Locate the cell with the specified text and output its (X, Y) center coordinate. 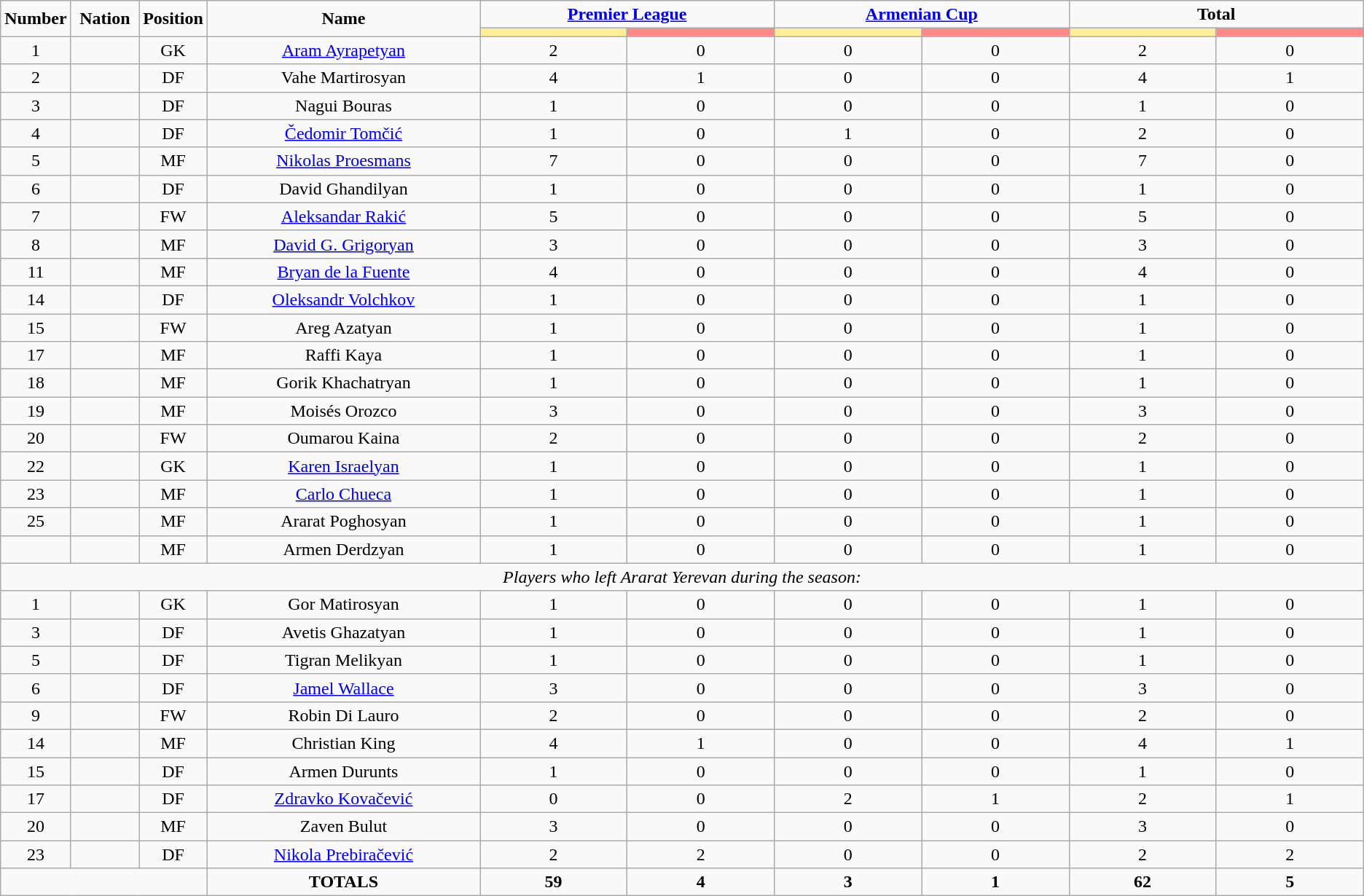
Nikolas Proesmans (343, 161)
Vahe Martirosyan (343, 78)
Carlo Chueca (343, 494)
Total (1216, 15)
Gor Matirosyan (343, 605)
8 (36, 244)
Oumarou Kaina (343, 439)
Nikola Prebiračević (343, 854)
Armenian Cup (922, 15)
9 (36, 715)
Name (343, 19)
Čedomir Tomčić (343, 133)
Zdravko Kovačević (343, 799)
Zaven Bulut (343, 827)
David G. Grigoryan (343, 244)
Robin Di Lauro (343, 715)
Aram Ayrapetyan (343, 50)
Nation (105, 19)
Armen Derdzyan (343, 549)
Ararat Poghosyan (343, 522)
David Ghandilyan (343, 189)
Aleksandar Rakić (343, 216)
Moisés Orozco (343, 411)
Christian King (343, 743)
Number (36, 19)
Tigran Melikyan (343, 660)
Bryan de la Fuente (343, 272)
Gorik Khachatryan (343, 383)
22 (36, 466)
Armen Durunts (343, 771)
Players who left Ararat Yerevan during the season: (682, 577)
Oleksandr Volchkov (343, 299)
Premier League (627, 15)
Position (173, 19)
Areg Azatyan (343, 327)
TOTALS (343, 882)
Raffi Kaya (343, 355)
59 (553, 882)
25 (36, 522)
Jamel Wallace (343, 688)
11 (36, 272)
Nagui Bouras (343, 106)
19 (36, 411)
18 (36, 383)
Karen Israelyan (343, 466)
62 (1142, 882)
Avetis Ghazatyan (343, 632)
